Pinpoint the cell where the given text exists, returning its [x, y] midpoint coordinate. 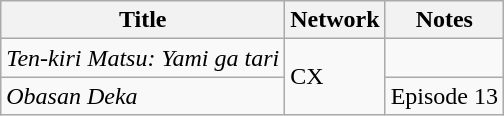
Episode 13 [444, 96]
Obasan Deka [143, 96]
Ten-kiri Matsu: Yami ga tari [143, 58]
Network [335, 20]
CX [335, 77]
Notes [444, 20]
Title [143, 20]
